Locate the cell with the specified text and output its (x, y) center coordinate. 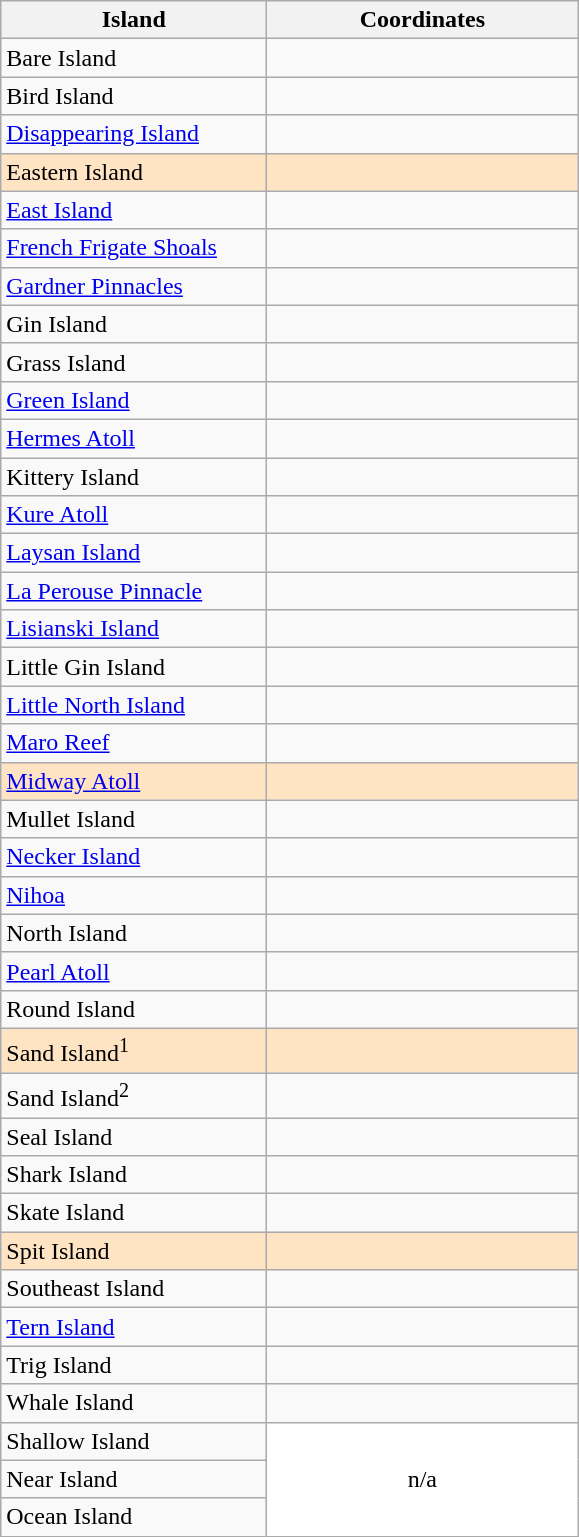
Island (134, 20)
Hermes Atoll (134, 438)
Kittery Island (134, 477)
Pearl Atoll (134, 971)
Necker Island (134, 857)
Coordinates (422, 20)
Skate Island (134, 1213)
Little Gin Island (134, 667)
Kure Atoll (134, 515)
Mullet Island (134, 819)
Shallow Island (134, 1441)
Near Island (134, 1479)
La Perouse Pinnacle (134, 591)
n/a (422, 1479)
Trig Island (134, 1365)
Eastern Island (134, 172)
Nihoa (134, 895)
Lisianski Island (134, 629)
Sand Island1 (134, 1050)
Ocean Island (134, 1517)
Midway Atoll (134, 781)
French Frigate Shoals (134, 248)
Green Island (134, 400)
Spit Island (134, 1251)
North Island (134, 933)
Gardner Pinnacles (134, 286)
Laysan Island (134, 553)
Southeast Island (134, 1289)
East Island (134, 210)
Whale Island (134, 1403)
Gin Island (134, 324)
Little North Island (134, 705)
Tern Island (134, 1327)
Seal Island (134, 1137)
Disappearing Island (134, 134)
Sand Island2 (134, 1096)
Grass Island (134, 362)
Maro Reef (134, 743)
Bird Island (134, 96)
Round Island (134, 1009)
Shark Island (134, 1175)
Bare Island (134, 58)
